Provide the (X, Y) coordinate of the cell's center where the given text is located.  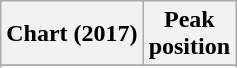
Chart (2017) (72, 34)
Peakposition (189, 34)
